Return the [x, y] coordinate for the center point of the cell that contains the specified text.  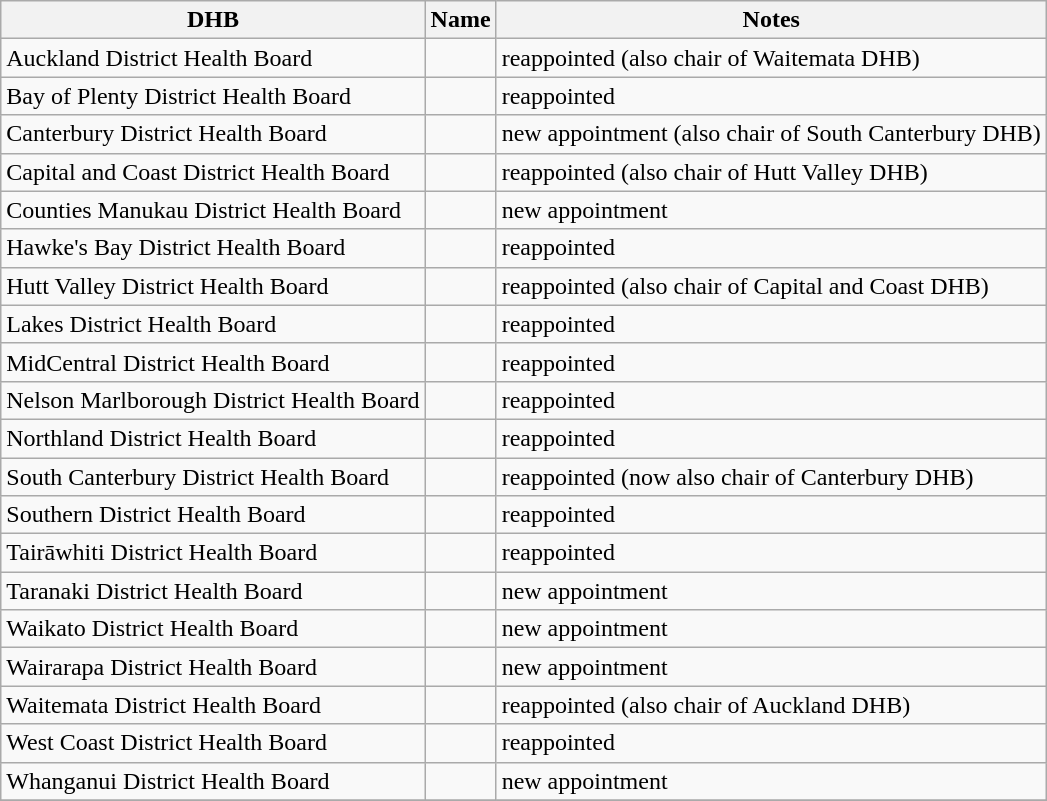
Canterbury District Health Board [213, 134]
Tairāwhiti District Health Board [213, 553]
reappointed (also chair of Auckland DHB) [771, 705]
Lakes District Health Board [213, 324]
new appointment (also chair of South Canterbury DHB) [771, 134]
Notes [771, 20]
Name [460, 20]
West Coast District Health Board [213, 743]
South Canterbury District Health Board [213, 477]
reappointed (now also chair of Canterbury DHB) [771, 477]
Hawke's Bay District Health Board [213, 248]
Counties Manukau District Health Board [213, 210]
Nelson Marlborough District Health Board [213, 400]
reappointed (also chair of Hutt Valley DHB) [771, 172]
Northland District Health Board [213, 438]
Taranaki District Health Board [213, 591]
reappointed (also chair of Capital and Coast DHB) [771, 286]
reappointed (also chair of Waitemata DHB) [771, 58]
Wairarapa District Health Board [213, 667]
Southern District Health Board [213, 515]
Waikato District Health Board [213, 629]
MidCentral District Health Board [213, 362]
Hutt Valley District Health Board [213, 286]
Waitemata District Health Board [213, 705]
Capital and Coast District Health Board [213, 172]
Whanganui District Health Board [213, 781]
Auckland District Health Board [213, 58]
DHB [213, 20]
Bay of Plenty District Health Board [213, 96]
